Find where the given text appears and provide that cell's center as (x, y) coordinate. 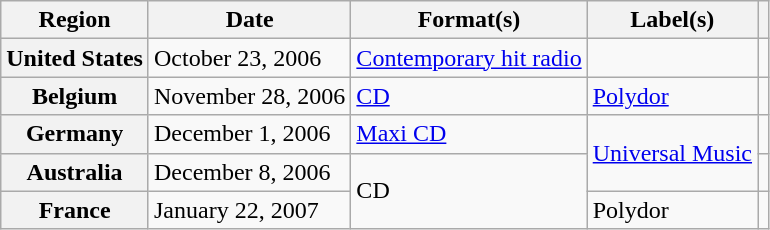
Label(s) (672, 20)
Format(s) (469, 20)
Australia (75, 172)
December 1, 2006 (249, 134)
October 23, 2006 (249, 58)
Germany (75, 134)
Universal Music (672, 153)
United States (75, 58)
France (75, 210)
January 22, 2007 (249, 210)
Date (249, 20)
December 8, 2006 (249, 172)
November 28, 2006 (249, 96)
Belgium (75, 96)
Maxi CD (469, 134)
Contemporary hit radio (469, 58)
Region (75, 20)
